Identify which cell holds the provided text, then report its (x, y) central coordinate. 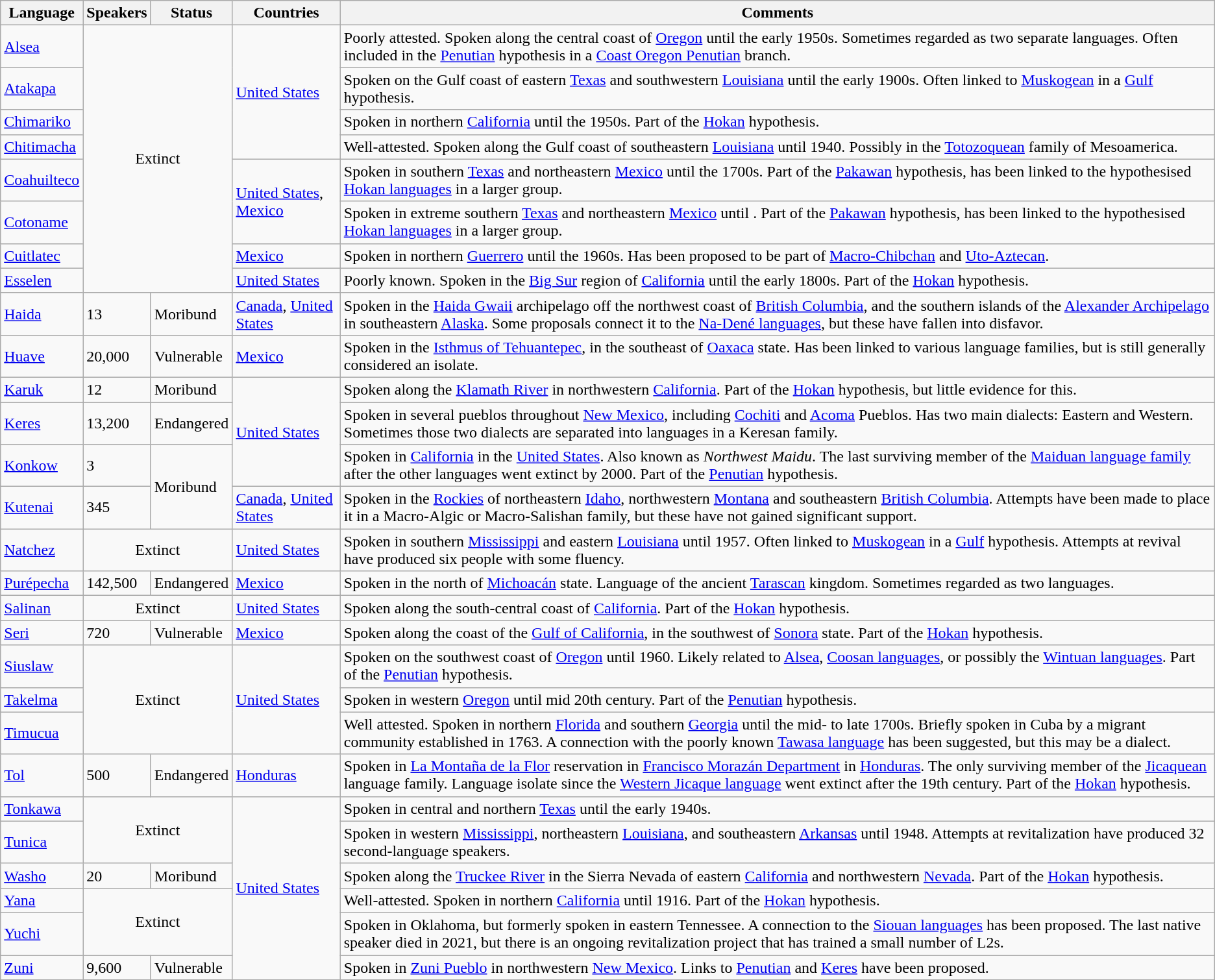
Language (42, 13)
142,500 (117, 583)
3 (117, 466)
Spoken along the south-central coast of California. Part of the Hokan hypothesis. (778, 608)
500 (117, 775)
Zuni (42, 968)
Cuitlatec (42, 256)
Poorly known. Spoken in the Big Sur region of California until the early 1800s. Part of the Hokan hypothesis. (778, 280)
Spoken in northern California until the 1950s. Part of the Hokan hypothesis. (778, 122)
Salinan (42, 608)
Chimariko (42, 122)
720 (117, 633)
Atakapa (42, 88)
Spoken in central and northern Texas until the early 1940s. (778, 809)
Well-attested. Spoken in northern California until 1916. Part of the Hokan hypothesis. (778, 900)
Status (191, 13)
Purépecha (42, 583)
Tunica (42, 842)
Spoken along the Truckee River in the Sierra Nevada of eastern California and northwestern Nevada. Part of the Hokan hypothesis. (778, 876)
9,600 (117, 968)
Countries (286, 13)
Natchez (42, 550)
Tonkawa (42, 809)
12 (117, 389)
Comments (778, 13)
Spoken along the coast of the Gulf of California, in the southwest of Sonora state. Part of the Hokan hypothesis. (778, 633)
Seri (42, 633)
20,000 (117, 356)
Esselen (42, 280)
Coahuilteco (42, 180)
United States, Mexico (286, 201)
Tol (42, 775)
Haida (42, 314)
Spoken in northern Guerrero until the 1960s. Has been proposed to be part of Macro-Chibchan and Uto-Aztecan. (778, 256)
Spoken on the Gulf coast of eastern Texas and southwestern Louisiana until the early 1900s. Often linked to Muskogean in a Gulf hypothesis. (778, 88)
Honduras (286, 775)
13 (117, 314)
Keres (42, 423)
Spoken in Zuni Pueblo in northwestern New Mexico. Links to Penutian and Keres have been proposed. (778, 968)
Chitimacha (42, 147)
345 (117, 508)
Takelma (42, 700)
Well-attested. Spoken along the Gulf coast of southeastern Louisiana until 1940. Possibly in the Totozoquean family of Mesoamerica. (778, 147)
Yuchi (42, 933)
Spoken along the Klamath River in northwestern California. Part of the Hokan hypothesis, but little evidence for this. (778, 389)
Yana (42, 900)
Spoken in the north of Michoacán state. Language of the ancient Tarascan kingdom. Sometimes regarded as two languages. (778, 583)
Washo (42, 876)
Spoken in western Oregon until mid 20th century. Part of the Penutian hypothesis. (778, 700)
20 (117, 876)
Alsea (42, 47)
Huave (42, 356)
Timucua (42, 733)
Cotoname (42, 222)
Karuk (42, 389)
Speakers (117, 13)
Siuslaw (42, 666)
Kutenai (42, 508)
13,200 (117, 423)
Konkow (42, 466)
